Detect which cell encompasses the target text, then output its [X, Y] center coordinate. 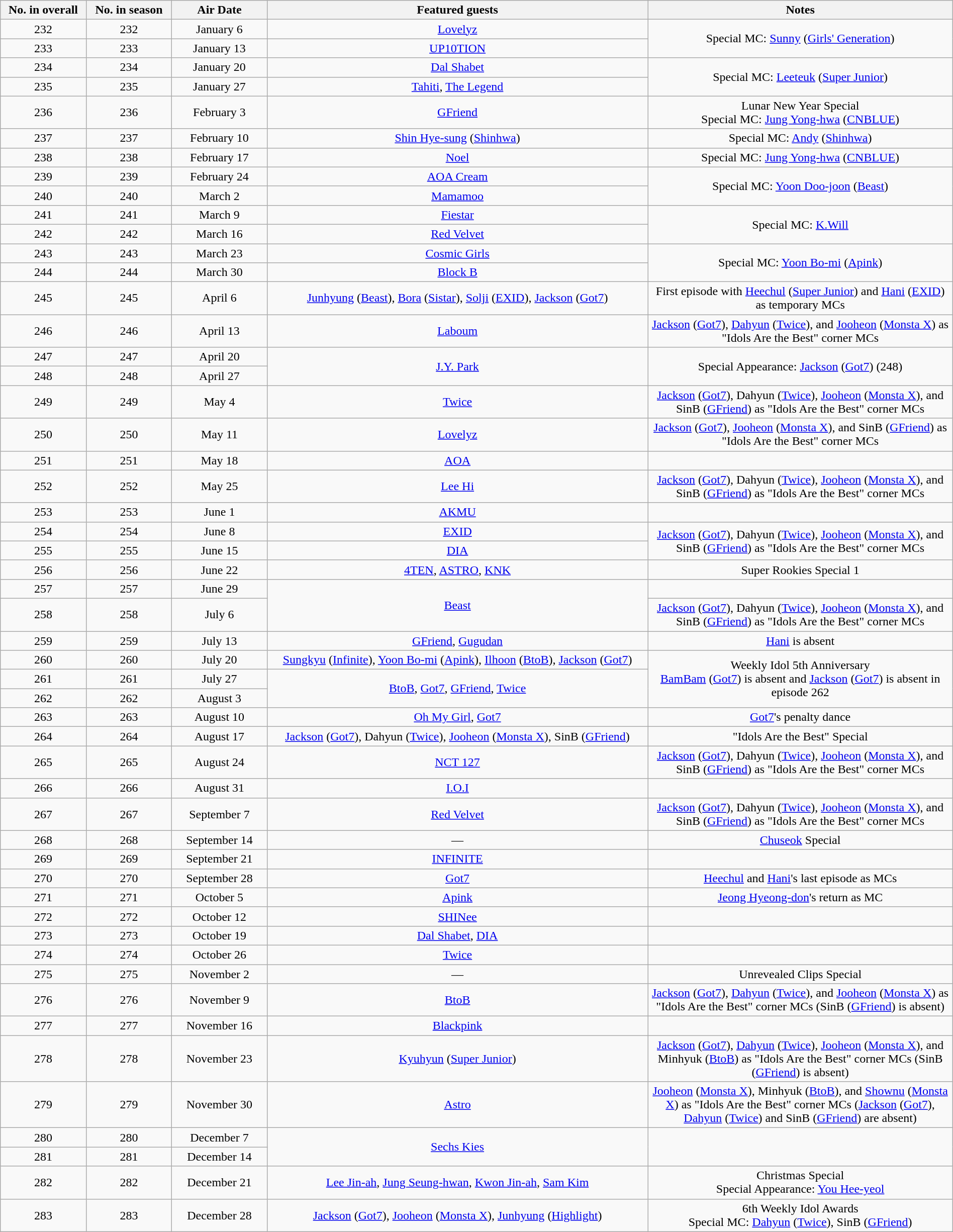
Junhyung (Beast), Bora (Sistar), Solji (EXID), Jackson (Got7) [457, 299]
February 3 [219, 113]
Jackson (Got7), Jooheon (Monsta X), and SinB (GFriend) as "Idols Are the Best" corner MCs [800, 434]
AKMU [457, 512]
January 20 [219, 67]
November 9 [219, 1000]
Laboum [457, 331]
November 16 [219, 1026]
December 7 [219, 1138]
December 14 [219, 1157]
Blackpink [457, 1026]
No. in overall [43, 10]
August 24 [219, 762]
July 27 [219, 679]
Special MC: Yoon Doo-joon (Beast) [800, 186]
March 16 [219, 234]
BtoB, Got7, GFriend, Twice [457, 689]
August 3 [219, 698]
September 21 [219, 859]
May 4 [219, 402]
July 6 [219, 614]
Jackson (Got7), Dahyun (Twice), Jooheon (Monsta X), SinB (GFriend) [457, 736]
Jackson (Got7), Jooheon (Monsta X), Junhyung (Highlight) [457, 1215]
Lunar New Year Special Special MC: Jung Yong-hwa (CNBLUE) [800, 113]
Jackson (Got7), Dahyun (Twice), and Jooheon (Monsta X) as "Idols Are the Best" corner MCs [800, 331]
August 31 [219, 788]
May 25 [219, 487]
July 13 [219, 641]
Oh My Girl, Got7 [457, 717]
UP10TION [457, 48]
September 14 [219, 840]
Heechul and Hani's last episode as MCs [800, 878]
Beast [457, 605]
December 28 [219, 1215]
March 23 [219, 253]
Chuseok Special [800, 840]
Special MC: Jung Yong-hwa (CNBLUE) [800, 157]
November 2 [219, 974]
SHINee [457, 916]
May 11 [219, 434]
Dal Shabet, DIA [457, 935]
July 20 [219, 660]
No. in season [129, 10]
Special Appearance: Jackson (Got7) (248) [800, 366]
August 10 [219, 717]
June 1 [219, 512]
INFINITE [457, 859]
March 30 [219, 272]
June 29 [219, 589]
October 5 [219, 897]
"Idols Are the Best" Special [800, 736]
Cosmic Girls [457, 253]
DIA [457, 550]
Block B [457, 272]
Special MC: K.Will [800, 224]
June 8 [219, 531]
6th Weekly Idol Awards Special MC: Dahyun (Twice), SinB (GFriend) [800, 1215]
November 30 [219, 1105]
GFriend [457, 113]
June 15 [219, 550]
April 20 [219, 357]
Super Rookies Special 1 [800, 570]
Featured guests [457, 10]
April 13 [219, 331]
Dal Shabet [457, 67]
EXID [457, 531]
October 19 [219, 935]
June 22 [219, 570]
February 10 [219, 138]
4TEN, ASTRO, KNK [457, 570]
AOA [457, 460]
GFriend, Gugudan [457, 641]
Lee Jin-ah, Jung Seung-hwan, Kwon Jin-ah, Sam Kim [457, 1182]
December 21 [219, 1182]
Astro [457, 1105]
Jackson (Got7), Dahyun (Twice), and Jooheon (Monsta X) as "Idols Are the Best" corner MCs (SinB (GFriend) is absent) [800, 1000]
February 24 [219, 176]
I.O.I [457, 788]
Lee Hi [457, 487]
NCT 127 [457, 762]
Jeong Hyeong-don's return as MC [800, 897]
Apink [457, 897]
AOA Cream [457, 176]
Unrevealed Clips Special [800, 974]
Notes [800, 10]
Sungkyu (Infinite), Yoon Bo-mi (Apink), Ilhoon (BtoB), Jackson (Got7) [457, 660]
Weekly Idol 5th Anniversary BamBam (Got7) is absent and Jackson (Got7) is absent in episode 262 [800, 679]
Mamamoo [457, 196]
October 26 [219, 955]
BtoB [457, 1000]
Special MC: Yoon Bo-mi (Apink) [800, 262]
Got7's penalty dance [800, 717]
Hani is absent [800, 641]
November 23 [219, 1059]
April 27 [219, 376]
Christmas Special Special Appearance: You Hee-yeol [800, 1182]
October 12 [219, 916]
Tahiti, The Legend [457, 86]
Special MC: Leeteuk (Super Junior) [800, 77]
Got7 [457, 878]
First episode with Heechul (Super Junior) and Hani (EXID) as temporary MCs [800, 299]
March 9 [219, 215]
January 27 [219, 86]
Sechs Kies [457, 1147]
March 2 [219, 196]
August 17 [219, 736]
September 7 [219, 814]
Jackson (Got7), Dahyun (Twice), Jooheon (Monsta X), and Minhyuk (BtoB) as "Idols Are the Best" corner MCs (SinB (GFriend) is absent) [800, 1059]
January 13 [219, 48]
J.Y. Park [457, 366]
April 6 [219, 299]
Special MC: Andy (Shinhwa) [800, 138]
Special MC: Sunny (Girls' Generation) [800, 39]
September 28 [219, 878]
Noel [457, 157]
May 18 [219, 460]
Kyuhyun (Super Junior) [457, 1059]
February 17 [219, 157]
January 6 [219, 29]
Shin Hye-sung (Shinhwa) [457, 138]
Fiestar [457, 215]
Air Date [219, 10]
